Determine the [X, Y] coordinate at the center of the cell enclosing the given text.  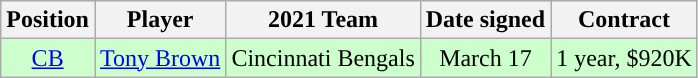
1 year, $920K [624, 58]
Cincinnati Bengals [323, 58]
Position [48, 20]
March 17 [485, 58]
Tony Brown [160, 58]
Date signed [485, 20]
Contract [624, 20]
2021 Team [323, 20]
Player [160, 20]
CB [48, 58]
